Return [x, y] of the center of cell containing provided text 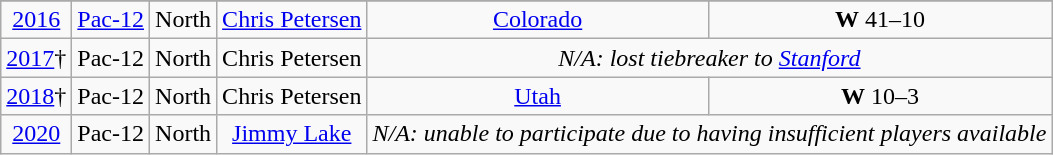
2018† [36, 96]
Utah [538, 96]
2017† [36, 58]
N/A: lost tiebreaker to Stanford [710, 58]
W 41–10 [880, 20]
2020 [36, 134]
W 10–3 [880, 96]
Colorado [538, 20]
2016 [36, 20]
Jimmy Lake [292, 134]
N/A: unable to participate due to having insufficient players available [710, 134]
